Return the (X, Y) coordinate for the center point of the cell that contains the specified text.  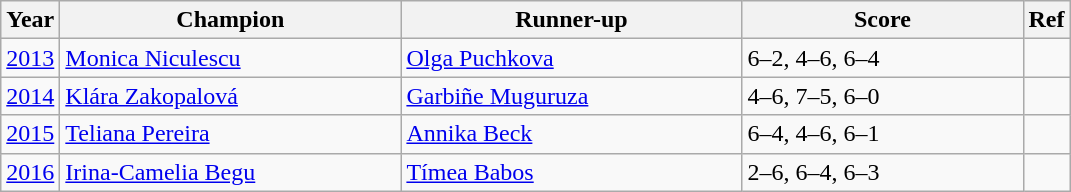
Garbiñe Muguruza (572, 96)
Klára Zakopalová (230, 96)
Score (882, 20)
Teliana Pereira (230, 134)
Olga Puchkova (572, 58)
Irina-Camelia Begu (230, 172)
2016 (30, 172)
4–6, 7–5, 6–0 (882, 96)
Annika Beck (572, 134)
2013 (30, 58)
2015 (30, 134)
Ref (1046, 20)
Tímea Babos (572, 172)
2014 (30, 96)
Monica Niculescu (230, 58)
Year (30, 20)
6–2, 4–6, 6–4 (882, 58)
Champion (230, 20)
2–6, 6–4, 6–3 (882, 172)
6–4, 4–6, 6–1 (882, 134)
Runner-up (572, 20)
